Detect which cell encompasses the target text, then output its [x, y] center coordinate. 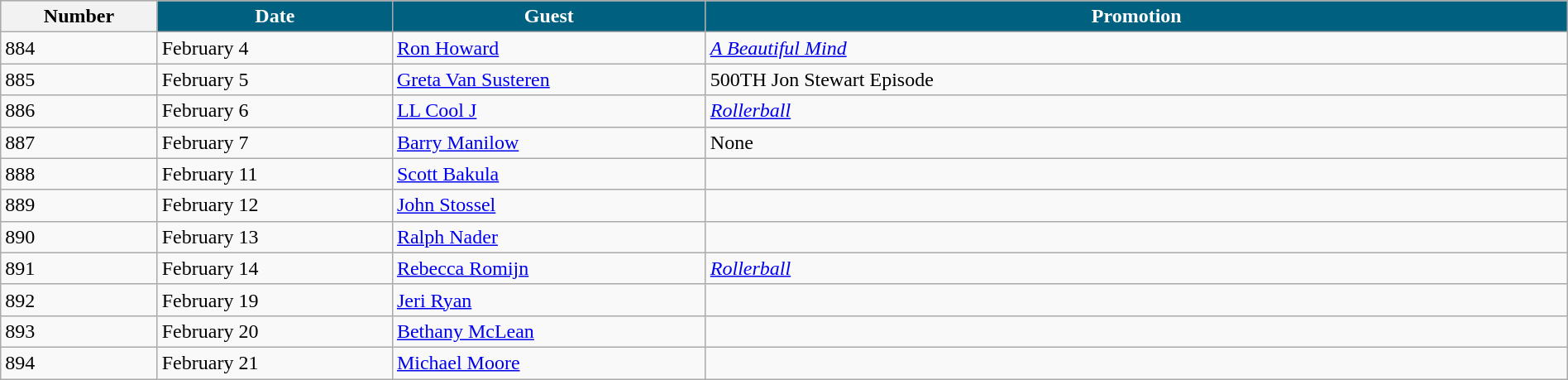
February 14 [275, 268]
Ralph Nader [549, 237]
888 [79, 174]
None [1136, 142]
February 5 [275, 79]
Scott Bakula [549, 174]
Jeri Ryan [549, 300]
Greta Van Susteren [549, 79]
February 13 [275, 237]
Rebecca Romijn [549, 268]
889 [79, 205]
February 7 [275, 142]
February 6 [275, 111]
887 [79, 142]
891 [79, 268]
Date [275, 17]
500TH Jon Stewart Episode [1136, 79]
Guest [549, 17]
LL Cool J [549, 111]
892 [79, 300]
886 [79, 111]
A Beautiful Mind [1136, 48]
February 12 [275, 205]
February 20 [275, 331]
893 [79, 331]
Bethany McLean [549, 331]
February 4 [275, 48]
February 11 [275, 174]
Barry Manilow [549, 142]
February 19 [275, 300]
Michael Moore [549, 363]
890 [79, 237]
884 [79, 48]
Promotion [1136, 17]
Number [79, 17]
John Stossel [549, 205]
Ron Howard [549, 48]
885 [79, 79]
894 [79, 363]
February 21 [275, 363]
